For the text-containing cell, return its midpoint in [x, y] coordinate format. 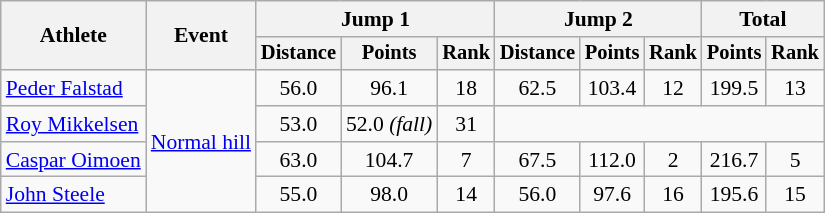
195.6 [734, 195]
216.7 [734, 160]
Jump 1 [376, 19]
Jump 2 [598, 19]
2 [673, 160]
97.6 [612, 195]
Caspar Oimoen [74, 160]
14 [466, 195]
12 [673, 88]
52.0 (fall) [389, 124]
55.0 [298, 195]
112.0 [612, 160]
98.0 [389, 195]
Peder Falstad [74, 88]
13 [795, 88]
Athlete [74, 36]
103.4 [612, 88]
63.0 [298, 160]
31 [466, 124]
18 [466, 88]
Roy Mikkelsen [74, 124]
7 [466, 160]
62.5 [538, 88]
5 [795, 160]
104.7 [389, 160]
Total [763, 19]
53.0 [298, 124]
96.1 [389, 88]
Normal hill [201, 141]
John Steele [74, 195]
15 [795, 195]
16 [673, 195]
199.5 [734, 88]
Event [201, 36]
67.5 [538, 160]
